Determine the (x, y) coordinate at the center of the cell enclosing the given text.  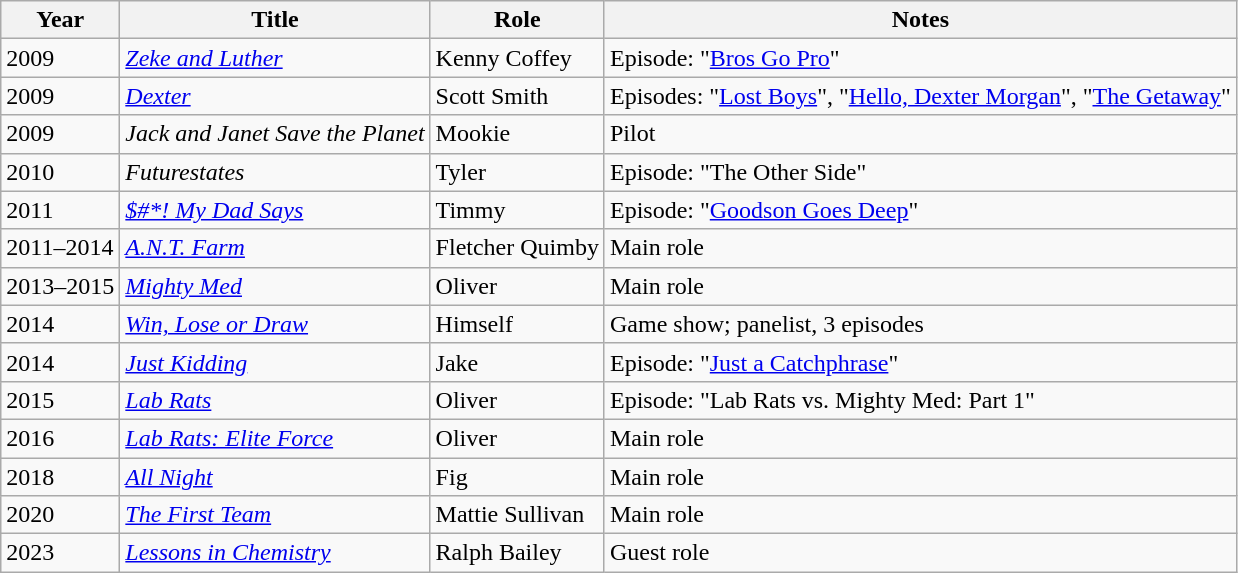
The First Team (275, 515)
Timmy (517, 210)
2020 (60, 515)
Zeke and Luther (275, 58)
Lessons in Chemistry (275, 553)
Fig (517, 477)
Title (275, 20)
Episode: "Just a Catchphrase" (920, 362)
2011–2014 (60, 248)
2018 (60, 477)
$#*! My Dad Says (275, 210)
Jack and Janet Save the Planet (275, 134)
Lab Rats: Elite Force (275, 438)
All Night (275, 477)
Role (517, 20)
2011 (60, 210)
Game show; panelist, 3 episodes (920, 324)
Mookie (517, 134)
2023 (60, 553)
A.N.T. Farm (275, 248)
Jake (517, 362)
2013–2015 (60, 286)
Scott Smith (517, 96)
Notes (920, 20)
Just Kidding (275, 362)
Year (60, 20)
Futurestates (275, 172)
Mattie Sullivan (517, 515)
Episode: "Goodson Goes Deep" (920, 210)
Win, Lose or Draw (275, 324)
Tyler (517, 172)
Episode: "The Other Side" (920, 172)
Episode: "Lab Rats vs. Mighty Med: Part 1" (920, 400)
Episode: "Bros Go Pro" (920, 58)
Pilot (920, 134)
Dexter (275, 96)
Fletcher Quimby (517, 248)
Guest role (920, 553)
Himself (517, 324)
2015 (60, 400)
2016 (60, 438)
Kenny Coffey (517, 58)
Lab Rats (275, 400)
2010 (60, 172)
Ralph Bailey (517, 553)
Episodes: "Lost Boys", "Hello, Dexter Morgan", "The Getaway" (920, 96)
Mighty Med (275, 286)
